Find where the given text appears and provide that cell's center as [x, y] coordinate. 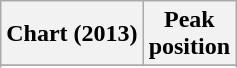
Chart (2013) [72, 34]
Peakposition [189, 34]
